Pinpoint the cell where the given text exists, returning its (x, y) midpoint coordinate. 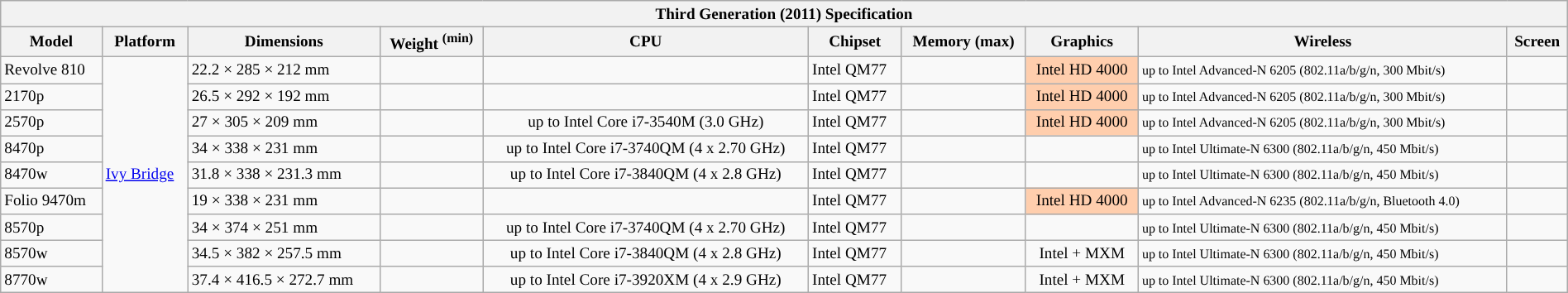
Revolve 810 (51, 70)
22.2 × 285 × 212 mm (284, 70)
8470p (51, 149)
2570p (51, 122)
Dimensions (284, 41)
up to Intel Core i7-3540M (3.0 GHz) (645, 122)
27 × 305 × 209 mm (284, 122)
34.5 × 382 × 257.5 mm (284, 253)
Folio 9470m (51, 201)
26.5 × 292 × 192 mm (284, 96)
37.4 × 416.5 × 272.7 mm (284, 280)
8770w (51, 280)
Weight (min) (432, 41)
2170p (51, 96)
up to Intel Core i7-3920XM (4 x 2.9 GHz) (645, 280)
Chipset (855, 41)
Wireless (1322, 41)
8470w (51, 175)
Model (51, 41)
CPU (645, 41)
Third Generation (2011) Specification (784, 14)
up to Intel Advanced-N 6235 (802.11a/b/g/n, Bluetooth 4.0) (1322, 201)
31.8 × 338 × 231.3 mm (284, 175)
19 × 338 × 231 mm (284, 201)
Graphics (1082, 41)
Screen (1537, 41)
Memory (max) (963, 41)
34 × 374 × 251 mm (284, 228)
8570w (51, 253)
8570p (51, 228)
Platform (145, 41)
Ivy Bridge (145, 175)
34 × 338 × 231 mm (284, 149)
